Return (x, y) of the center of cell containing provided text 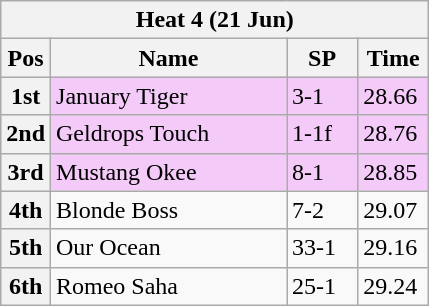
7-2 (322, 210)
3rd (26, 172)
SP (322, 58)
Our Ocean (169, 248)
January Tiger (169, 96)
4th (26, 210)
28.85 (394, 172)
1st (26, 96)
2nd (26, 134)
Mustang Okee (169, 172)
Heat 4 (21 Jun) (215, 20)
28.66 (394, 96)
Romeo Saha (169, 286)
Blonde Boss (169, 210)
3-1 (322, 96)
25-1 (322, 286)
Pos (26, 58)
Name (169, 58)
29.16 (394, 248)
5th (26, 248)
Time (394, 58)
28.76 (394, 134)
29.07 (394, 210)
29.24 (394, 286)
Geldrops Touch (169, 134)
1-1f (322, 134)
6th (26, 286)
33-1 (322, 248)
8-1 (322, 172)
